Pinpoint the cell where the given text exists, returning its [x, y] midpoint coordinate. 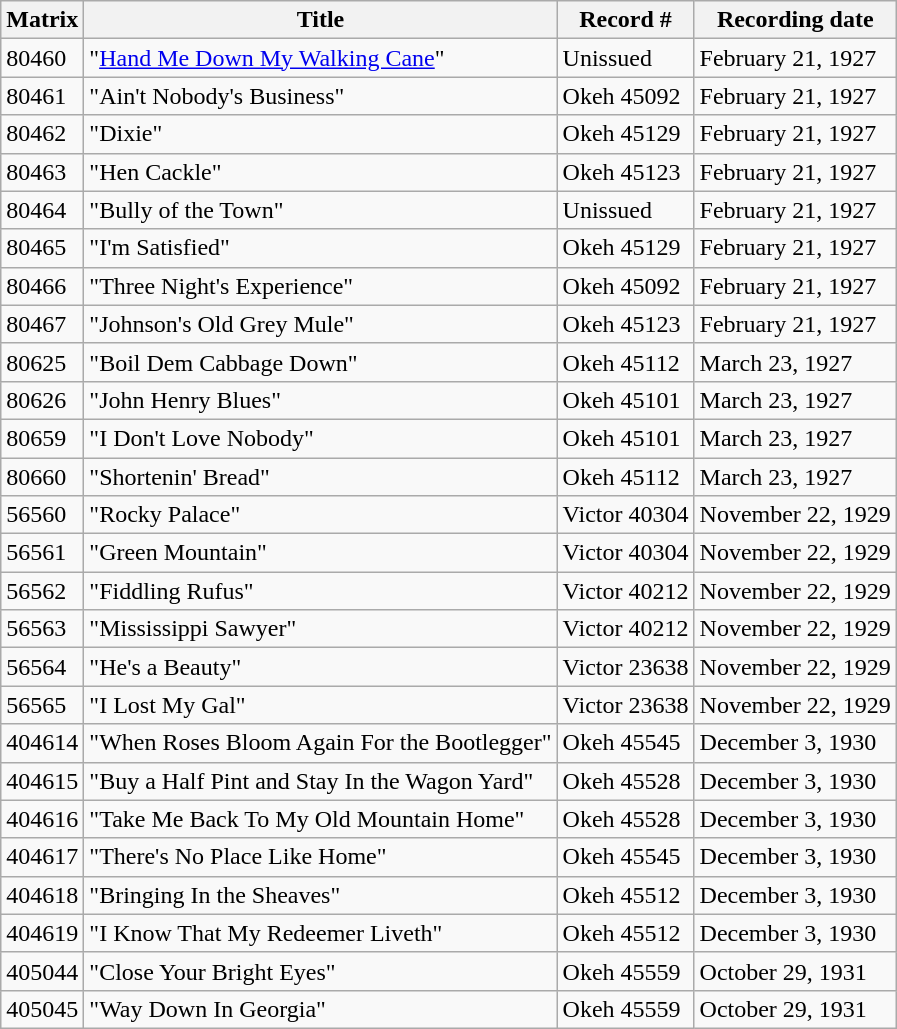
"Ain't Nobody's Business" [320, 96]
"Green Mountain" [320, 553]
56564 [42, 667]
80460 [42, 58]
80660 [42, 477]
"Hen Cackle" [320, 172]
80461 [42, 96]
404617 [42, 857]
"Johnson's Old Grey Mule" [320, 324]
56561 [42, 553]
"Fiddling Rufus" [320, 591]
"I'm Satisfied" [320, 248]
80625 [42, 362]
Matrix [42, 20]
"Close Your Bright Eyes" [320, 971]
"Dixie" [320, 134]
404614 [42, 743]
56563 [42, 629]
Title [320, 20]
56565 [42, 705]
405044 [42, 971]
404618 [42, 895]
"Buy a Half Pint and Stay In the Wagon Yard" [320, 781]
404616 [42, 819]
56560 [42, 515]
80466 [42, 286]
80462 [42, 134]
404615 [42, 781]
"Bringing In the Sheaves" [320, 895]
80463 [42, 172]
"Way Down In Georgia" [320, 1009]
"I Lost My Gal" [320, 705]
80659 [42, 438]
Record # [626, 20]
"Take Me Back To My Old Mountain Home" [320, 819]
"I Don't Love Nobody" [320, 438]
"Bully of the Town" [320, 210]
404619 [42, 933]
"Shortenin' Bread" [320, 477]
"Hand Me Down My Walking Cane" [320, 58]
80467 [42, 324]
"When Roses Bloom Again For the Bootlegger" [320, 743]
56562 [42, 591]
"Boil Dem Cabbage Down" [320, 362]
80626 [42, 400]
80465 [42, 248]
"John Henry Blues" [320, 400]
80464 [42, 210]
"There's No Place Like Home" [320, 857]
Recording date [795, 20]
"He's a Beauty" [320, 667]
"Rocky Palace" [320, 515]
"Three Night's Experience" [320, 286]
"Mississippi Sawyer" [320, 629]
405045 [42, 1009]
"I Know That My Redeemer Liveth" [320, 933]
